Determine the (x, y) coordinate at the center of the cell enclosing the given text.  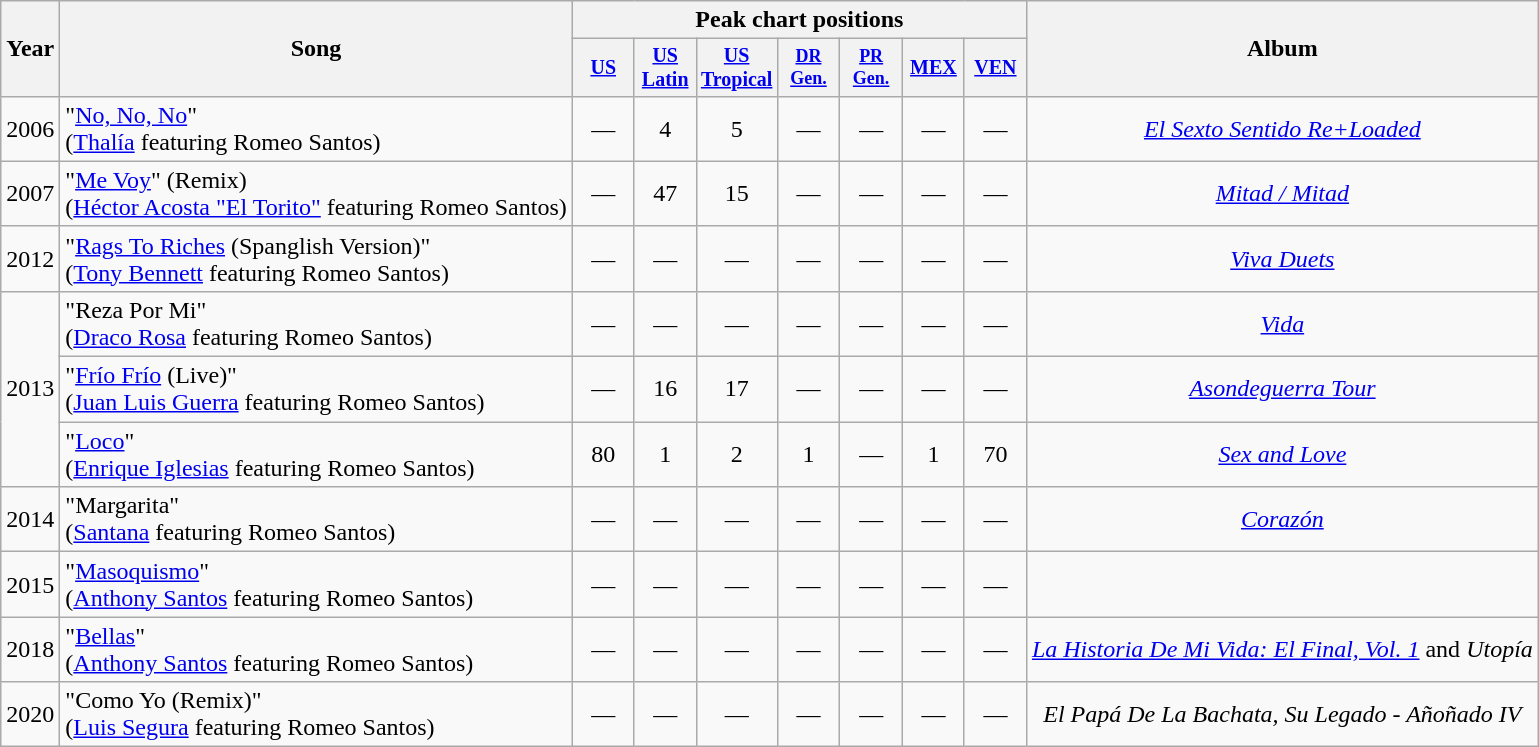
Corazón (1282, 520)
4 (665, 128)
Year (30, 49)
"Margarita" (Santana featuring Romeo Santos) (316, 520)
2 (736, 454)
DR Gen. (808, 68)
5 (736, 128)
2014 (30, 520)
Song (316, 49)
Vida (1282, 324)
2012 (30, 258)
16 (665, 390)
2020 (30, 714)
US Tropical (736, 68)
"Como Yo (Remix)" (Luis Segura featuring Romeo Santos) (316, 714)
"Bellas" (Anthony Santos featuring Romeo Santos) (316, 650)
2013 (30, 388)
"Frío Frío (Live)" (Juan Luis Guerra featuring Romeo Santos) (316, 390)
Viva Duets (1282, 258)
70 (995, 454)
"Me Voy" (Remix) (Héctor Acosta "El Torito" featuring Romeo Santos) (316, 194)
17 (736, 390)
2006 (30, 128)
"Loco" (Enrique Iglesias featuring Romeo Santos) (316, 454)
47 (665, 194)
Album (1282, 49)
La Historia De Mi Vida: El Final, Vol. 1 and Utopía (1282, 650)
Peak chart positions (799, 20)
2018 (30, 650)
Sex and Love (1282, 454)
El Sexto Sentido Re+Loaded (1282, 128)
El Papá De La Bachata, Su Legado - Añoñado IV (1282, 714)
US (603, 68)
Mitad / Mitad (1282, 194)
MEX (933, 68)
VEN (995, 68)
2015 (30, 584)
"Rags To Riches (Spanglish Version)" (Tony Bennett featuring Romeo Santos) (316, 258)
US Latin (665, 68)
80 (603, 454)
2007 (30, 194)
PR Gen. (872, 68)
"No, No, No" (Thalía featuring Romeo Santos) (316, 128)
"Masoquismo" (Anthony Santos featuring Romeo Santos) (316, 584)
"Reza Por Mi" (Draco Rosa featuring Romeo Santos) (316, 324)
Asondeguerra Tour (1282, 390)
15 (736, 194)
